Find where the given text appears and provide that cell's center as (X, Y) coordinate. 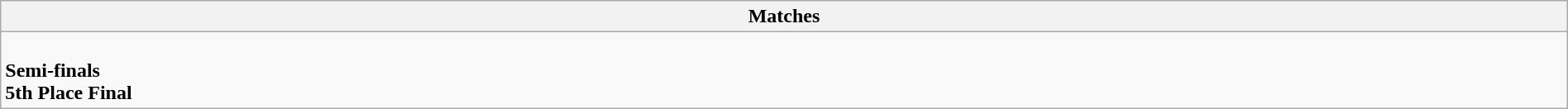
Matches (784, 17)
Semi-finals 5th Place Final (784, 70)
